Return [X, Y] of the center of cell containing provided text 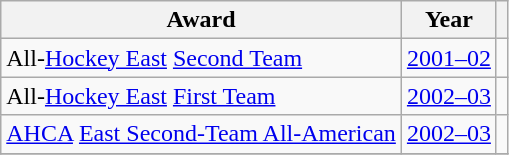
All-Hockey East First Team [202, 96]
2001–02 [448, 58]
Award [202, 20]
AHCA East Second-Team All-American [202, 134]
All-Hockey East Second Team [202, 58]
Year [448, 20]
